Identify which cell holds the provided text, then report its [X, Y] central coordinate. 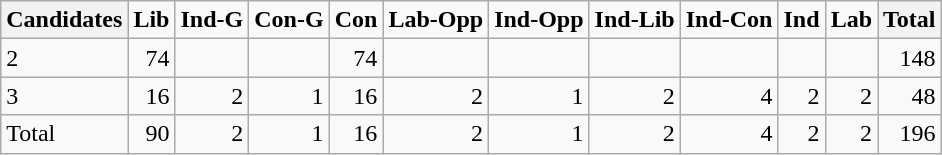
196 [910, 134]
Ind-Lib [634, 20]
Candidates [64, 20]
Con-G [289, 20]
90 [152, 134]
Lib [152, 20]
3 [64, 96]
Con [356, 20]
Lab-Opp [436, 20]
Ind-Opp [539, 20]
48 [910, 96]
148 [910, 58]
Ind-Con [729, 20]
Lab [851, 20]
Ind-G [212, 20]
Ind [802, 20]
